Determine the (x, y) coordinate at the center of the cell enclosing the given text.  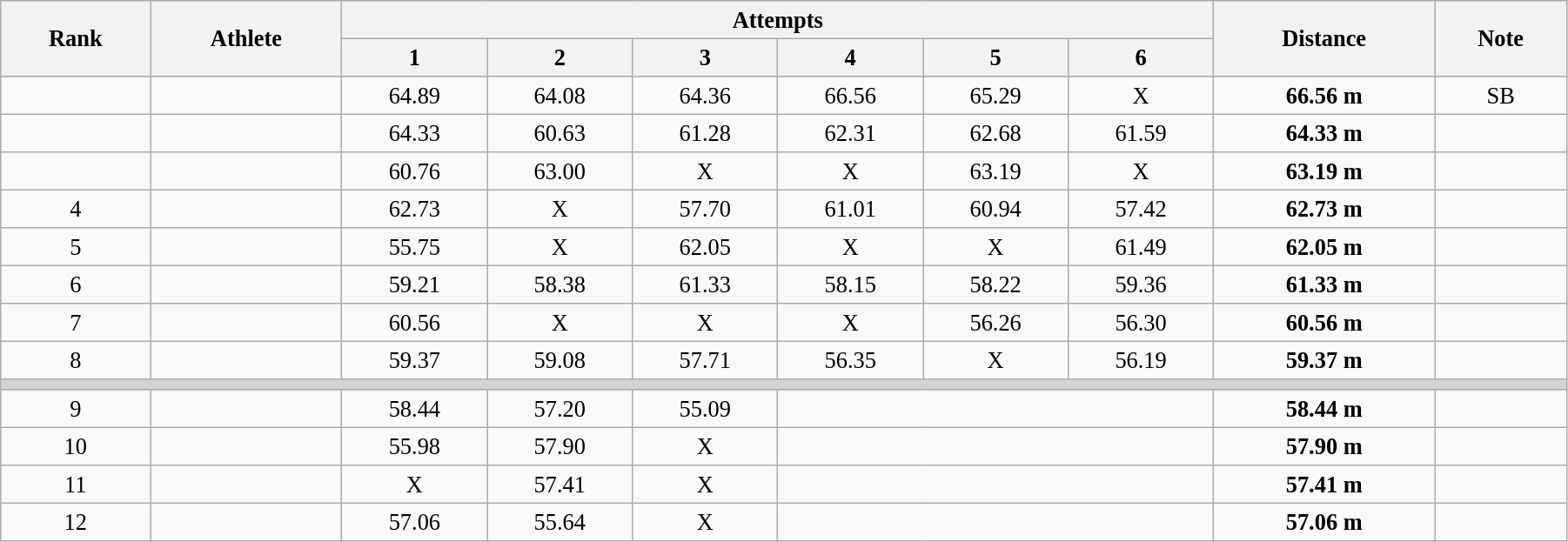
61.01 (851, 209)
62.68 (995, 133)
57.90 m (1324, 446)
SB (1501, 95)
10 (76, 446)
58.22 (995, 284)
64.33 (414, 133)
8 (76, 360)
60.56 (414, 323)
62.31 (851, 133)
63.19 m (1324, 171)
60.76 (414, 171)
62.73 m (1324, 209)
58.44 m (1324, 409)
59.08 (560, 360)
7 (76, 323)
62.05 (705, 247)
59.37 (414, 360)
60.63 (560, 133)
61.28 (705, 133)
57.41 (560, 485)
56.26 (995, 323)
58.15 (851, 284)
60.56 m (1324, 323)
57.90 (560, 446)
Distance (1324, 38)
57.06 m (1324, 522)
64.36 (705, 95)
65.29 (995, 95)
63.00 (560, 171)
66.56 m (1324, 95)
2 (560, 57)
Rank (76, 38)
57.42 (1142, 209)
56.30 (1142, 323)
57.06 (414, 522)
1 (414, 57)
Note (1501, 38)
59.36 (1142, 284)
12 (76, 522)
62.05 m (1324, 247)
62.73 (414, 209)
9 (76, 409)
11 (76, 485)
55.75 (414, 247)
Attempts (778, 19)
64.89 (414, 95)
55.98 (414, 446)
61.59 (1142, 133)
57.70 (705, 209)
56.19 (1142, 360)
61.49 (1142, 247)
61.33 (705, 284)
58.38 (560, 284)
64.33 m (1324, 133)
59.21 (414, 284)
64.08 (560, 95)
56.35 (851, 360)
Athlete (246, 38)
61.33 m (1324, 284)
55.64 (560, 522)
63.19 (995, 171)
59.37 m (1324, 360)
60.94 (995, 209)
55.09 (705, 409)
57.41 m (1324, 485)
57.71 (705, 360)
57.20 (560, 409)
66.56 (851, 95)
3 (705, 57)
58.44 (414, 409)
